For the text-containing cell, return its midpoint in (X, Y) coordinate format. 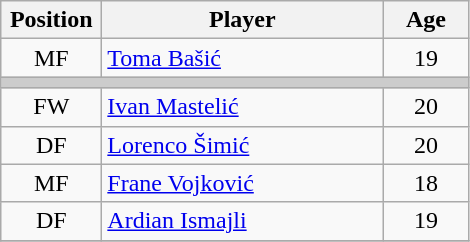
Ivan Mastelić (242, 107)
Ardian Ismajli (242, 221)
Age (426, 20)
Frane Vojković (242, 183)
Position (52, 20)
Player (242, 20)
18 (426, 183)
Lorenco Šimić (242, 145)
FW (52, 107)
Toma Bašić (242, 58)
